Capture the cell that displays the provided text and extract its [X, Y] central coordinate. 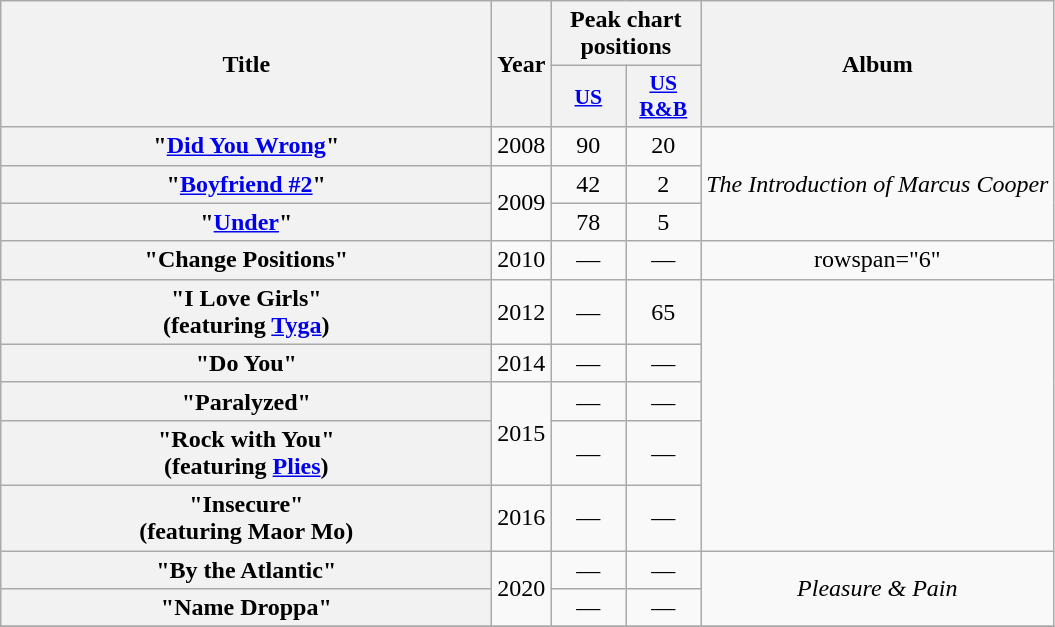
2 [664, 184]
2010 [522, 260]
65 [664, 312]
2012 [522, 312]
"Boyfriend #2" [246, 184]
"Insecure"(featuring Maor Mo) [246, 518]
42 [588, 184]
"Paralyzed" [246, 401]
78 [588, 222]
Peak chart positions [626, 34]
2014 [522, 363]
Title [246, 64]
The Introduction of Marcus Cooper [878, 184]
Album [878, 64]
2009 [522, 203]
US [588, 96]
20 [664, 146]
"Under" [246, 222]
"Did You Wrong" [246, 146]
"Name Droppa" [246, 608]
rowspan="6" [878, 260]
5 [664, 222]
2008 [522, 146]
2020 [522, 588]
"Rock with You"(featuring Plies) [246, 452]
2015 [522, 434]
"Change Positions" [246, 260]
"I Love Girls"(featuring Tyga) [246, 312]
Pleasure & Pain [878, 588]
2016 [522, 518]
USR&B [664, 96]
"By the Atlantic" [246, 569]
90 [588, 146]
Year [522, 64]
"Do You" [246, 363]
